Output the [X, Y] coordinate of the center of the cell containing the given text.  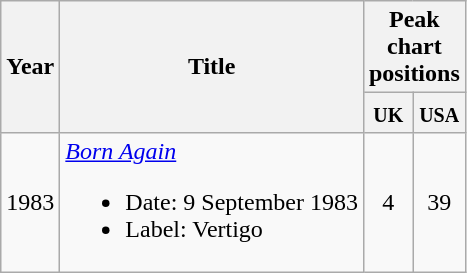
Year [30, 67]
Peak chart positions [414, 47]
4 [388, 203]
39 [439, 203]
Title [212, 67]
1983 [30, 203]
USA [439, 113]
UK [388, 113]
Born AgainDate: 9 September 1983Label: Vertigo [212, 203]
